Return the [X, Y] coordinate for the center point of the cell that contains the specified text.  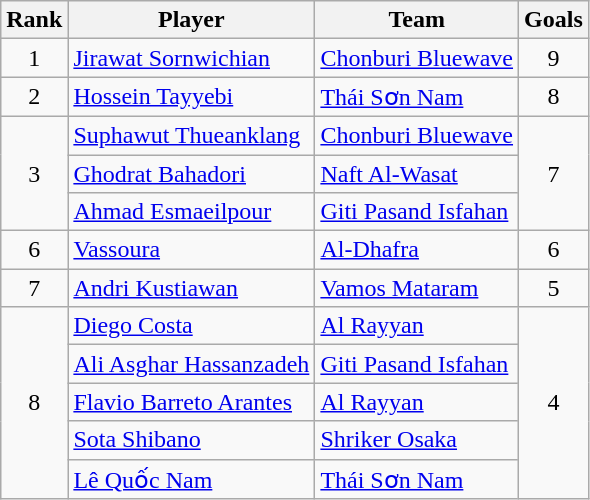
4 [554, 403]
Player [192, 20]
Ghodrat Bahadori [192, 173]
Shriker Osaka [417, 440]
1 [34, 58]
Ali Asghar Hassanzadeh [192, 364]
5 [554, 288]
3 [34, 173]
2 [34, 97]
Team [417, 20]
Andri Kustiawan [192, 288]
Vamos Mataram [417, 288]
Flavio Barreto Arantes [192, 402]
Suphawut Thueanklang [192, 135]
Vassoura [192, 250]
Goals [554, 20]
Al-Dhafra [417, 250]
Hossein Tayyebi [192, 97]
Diego Costa [192, 326]
Ahmad Esmaeilpour [192, 212]
Lê Quốc Nam [192, 479]
Sota Shibano [192, 440]
9 [554, 58]
Jirawat Sornwichian [192, 58]
Rank [34, 20]
Naft Al-Wasat [417, 173]
